Return the [X, Y] coordinate for the center point of the cell that contains the specified text.  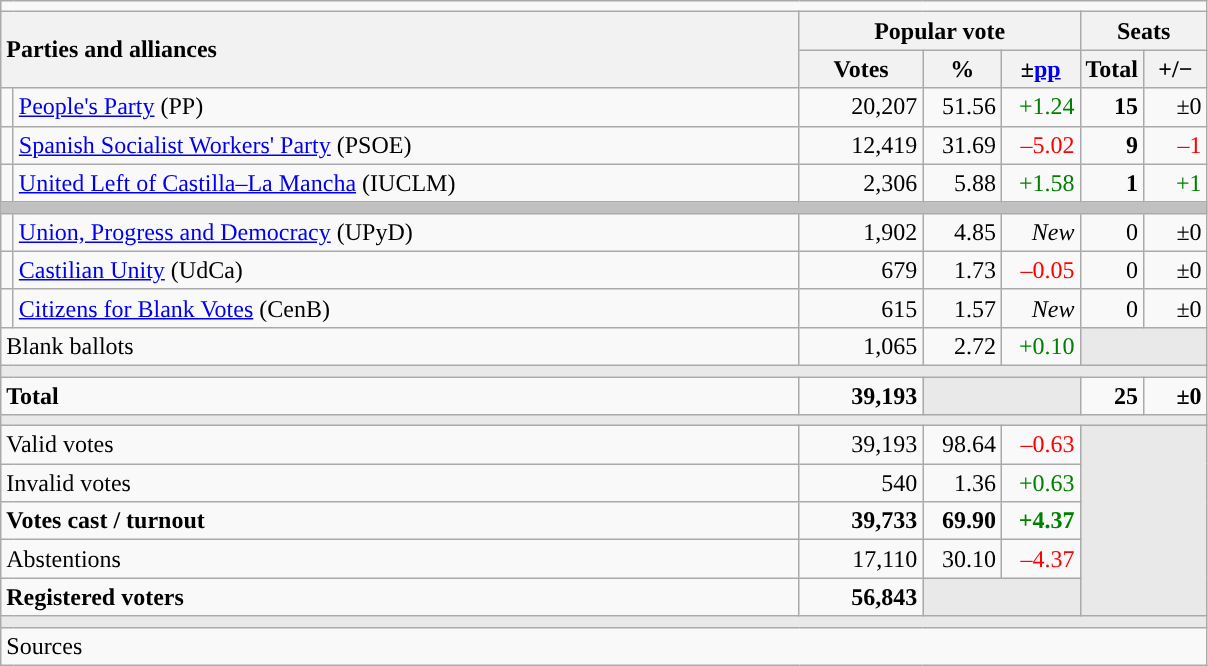
15 [1112, 107]
Sources [604, 646]
30.10 [962, 559]
12,419 [861, 145]
4.85 [962, 232]
±pp [1040, 69]
+1 [1176, 183]
1,902 [861, 232]
Popular vote [940, 31]
1.73 [962, 270]
98.64 [962, 445]
–0.05 [1040, 270]
Blank ballots [400, 346]
2,306 [861, 183]
Abstentions [400, 559]
56,843 [861, 597]
39,733 [861, 521]
United Left of Castilla–La Mancha (IUCLM) [406, 183]
31.69 [962, 145]
17,110 [861, 559]
Castilian Unity (UdCa) [406, 270]
615 [861, 308]
1 [1112, 183]
+1.24 [1040, 107]
5.88 [962, 183]
+1.58 [1040, 183]
9 [1112, 145]
679 [861, 270]
% [962, 69]
+4.37 [1040, 521]
Spanish Socialist Workers' Party (PSOE) [406, 145]
20,207 [861, 107]
–1 [1176, 145]
Parties and alliances [400, 50]
Invalid votes [400, 483]
69.90 [962, 521]
540 [861, 483]
+/− [1176, 69]
People's Party (PP) [406, 107]
2.72 [962, 346]
Citizens for Blank Votes (CenB) [406, 308]
–4.37 [1040, 559]
+0.63 [1040, 483]
Valid votes [400, 445]
1.36 [962, 483]
Union, Progress and Democracy (UPyD) [406, 232]
+0.10 [1040, 346]
–5.02 [1040, 145]
–0.63 [1040, 445]
1,065 [861, 346]
1.57 [962, 308]
Seats [1144, 31]
Votes cast / turnout [400, 521]
Votes [861, 69]
51.56 [962, 107]
Registered voters [400, 597]
25 [1112, 395]
